Determine the (x, y) coordinate at the center of the cell enclosing the given text.  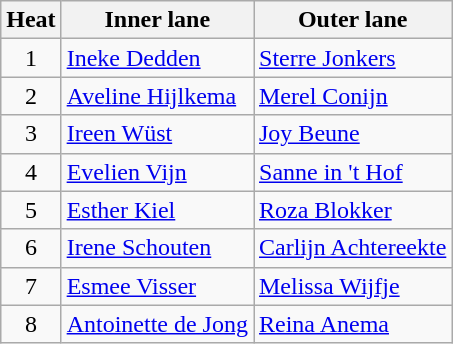
Inner lane (157, 20)
8 (31, 324)
2 (31, 96)
Esther Kiel (157, 210)
Ireen Wüst (157, 134)
Evelien Vijn (157, 172)
Antoinette de Jong (157, 324)
7 (31, 286)
3 (31, 134)
Aveline Hijlkema (157, 96)
Joy Beune (353, 134)
Merel Conijn (353, 96)
Melissa Wijfje (353, 286)
Sanne in 't Hof (353, 172)
Carlijn Achtereekte (353, 248)
1 (31, 58)
Outer lane (353, 20)
5 (31, 210)
Reina Anema (353, 324)
Roza Blokker (353, 210)
6 (31, 248)
4 (31, 172)
Heat (31, 20)
Esmee Visser (157, 286)
Ineke Dedden (157, 58)
Sterre Jonkers (353, 58)
Irene Schouten (157, 248)
